Return [X, Y] of the center of cell containing provided text 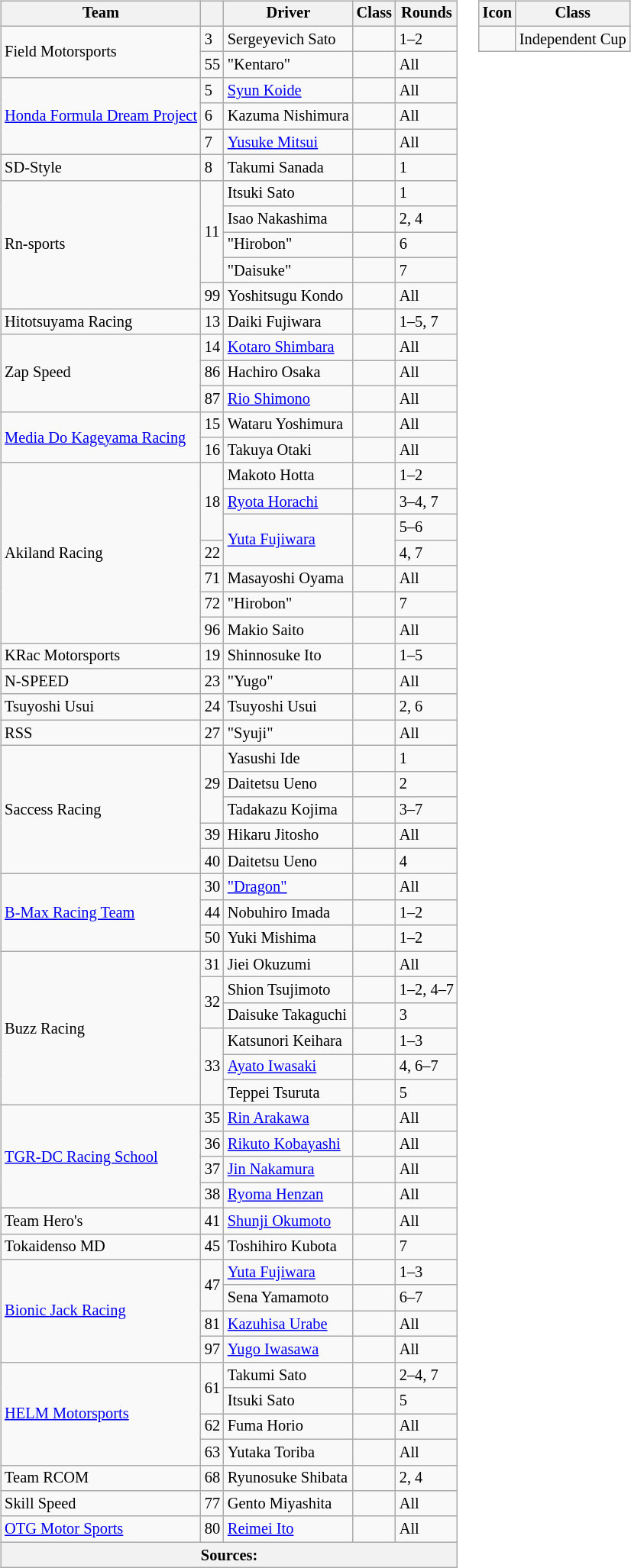
Rounds [426, 14]
Hachiro Osaka [289, 373]
"Dragon" [289, 887]
Makoto Hotta [289, 476]
Akiland Racing [101, 553]
Media Do Kageyama Racing [101, 437]
Shion Tsujimoto [289, 990]
Skill Speed [101, 1504]
30 [212, 887]
47 [212, 1286]
Nobuhiro Imada [289, 913]
Shunji Okumoto [289, 1221]
32 [212, 1003]
71 [212, 579]
Gento Miyashita [289, 1504]
Takumi Sato [289, 1375]
Bionic Jack Racing [101, 1312]
19 [212, 656]
81 [212, 1324]
Sources: [229, 1555]
Buzz Racing [101, 1028]
4, 7 [426, 553]
OTG Motor Sports [101, 1529]
Independent Cup [573, 39]
4, 6–7 [426, 1067]
38 [212, 1195]
Tokaidenso MD [101, 1247]
Icon [497, 14]
Rin Arakawa [289, 1118]
3–4, 7 [426, 502]
Rio Shimono [289, 398]
Hitotsuyama Racing [101, 322]
23 [212, 682]
1–5, 7 [426, 322]
Takuya Otaki [289, 450]
15 [212, 424]
11 [212, 232]
Team RCOM [101, 1478]
5–6 [426, 528]
Saccess Racing [101, 810]
77 [212, 1504]
Tadakazu Kojima [289, 810]
96 [212, 630]
18 [212, 501]
Yoshitsugu Kondo [289, 296]
Syun Koide [289, 91]
Honda Formula Dream Project [101, 116]
Takumi Sanada [289, 168]
"Kentaro" [289, 65]
Yusuke Mitsui [289, 142]
"Yugo" [289, 682]
HELM Motorsports [101, 1414]
87 [212, 398]
13 [212, 322]
Jiei Okuzumi [289, 964]
2, 6 [426, 707]
2–4, 7 [426, 1375]
Yuki Mishima [289, 938]
1–2, 4–7 [426, 990]
Yugo Iwasawa [289, 1350]
Yasushi Ide [289, 759]
Sena Yamamoto [289, 1298]
22 [212, 553]
27 [212, 733]
Yutaka Toriba [289, 1452]
50 [212, 938]
14 [212, 347]
31 [212, 964]
Isao Nakashima [289, 219]
55 [212, 65]
Team [101, 14]
16 [212, 450]
3–7 [426, 810]
Ryoma Henzan [289, 1195]
Wataru Yoshimura [289, 424]
Katsunori Keihara [289, 1041]
Makio Saito [289, 630]
Kazuhisa Urabe [289, 1324]
40 [212, 861]
Daiki Fujiwara [289, 322]
Hikaru Jitosho [289, 836]
39 [212, 836]
61 [212, 1388]
Masayoshi Oyama [289, 579]
99 [212, 296]
Ryunosuke Shibata [289, 1478]
Kotaro Shimbara [289, 347]
Driver [289, 14]
KRac Motorsports [101, 656]
Team Hero's [101, 1221]
Teppei Tsuruta [289, 1092]
Shinnosuke Ito [289, 656]
N-SPEED [101, 682]
RSS [101, 733]
6–7 [426, 1298]
24 [212, 707]
Kazuma Nishimura [289, 116]
TGR-DC Racing School [101, 1157]
36 [212, 1144]
Field Motorsports [101, 52]
Jin Nakamura [289, 1170]
37 [212, 1170]
Reimei Ito [289, 1529]
1–5 [426, 656]
97 [212, 1350]
33 [212, 1067]
4 [426, 861]
86 [212, 373]
35 [212, 1118]
Rn-sports [101, 244]
Sergeyevich Sato [289, 39]
45 [212, 1247]
68 [212, 1478]
Rikuto Kobayashi [289, 1144]
62 [212, 1427]
Zap Speed [101, 373]
72 [212, 605]
B-Max Racing Team [101, 913]
2 [426, 784]
"Syuji" [289, 733]
"Daisuke" [289, 270]
80 [212, 1529]
29 [212, 785]
41 [212, 1221]
Daisuke Takaguchi [289, 1015]
63 [212, 1452]
Toshihiro Kubota [289, 1247]
SD-Style [101, 168]
Ayato Iwasaki [289, 1067]
8 [212, 168]
Fuma Horio [289, 1427]
44 [212, 913]
Ryota Horachi [289, 502]
